For the text-containing cell, return its midpoint in [x, y] coordinate format. 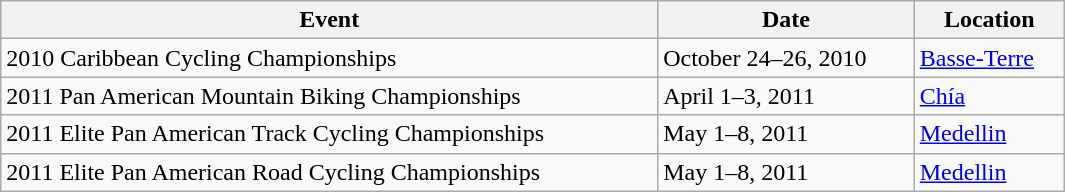
April 1–3, 2011 [786, 96]
Date [786, 20]
Basse-Terre [989, 58]
2011 Pan American Mountain Biking Championships [330, 96]
Location [989, 20]
Event [330, 20]
October 24–26, 2010 [786, 58]
Chía [989, 96]
2010 Caribbean Cycling Championships [330, 58]
2011 Elite Pan American Road Cycling Championships [330, 172]
2011 Elite Pan American Track Cycling Championships [330, 134]
